Pinpoint the cell where the given text exists, returning its (X, Y) midpoint coordinate. 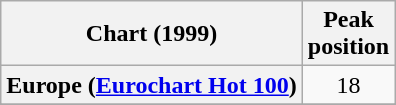
Europe (Eurochart Hot 100) (152, 85)
18 (348, 85)
Chart (1999) (152, 34)
Peakposition (348, 34)
